Provide the (X, Y) coordinate of the cell's center where the given text is located.  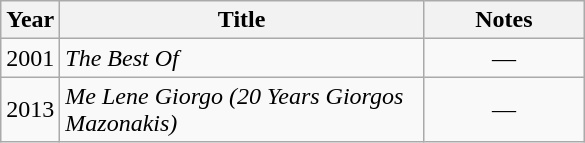
Notes (504, 20)
Me Lene Giorgo (20 Years Giorgos Mazonakis) (242, 110)
2013 (30, 110)
Title (242, 20)
The Best Of (242, 58)
Year (30, 20)
2001 (30, 58)
